From the cell containing the given text, extract its center point as [X, Y] coordinate. 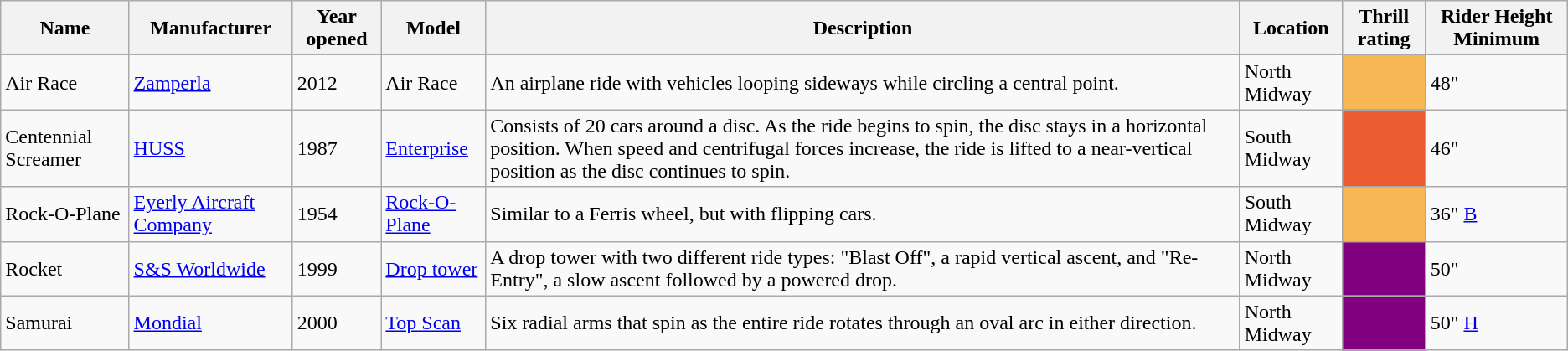
Rider Height Minimum [1496, 28]
HUSS [211, 148]
Mondial [211, 323]
Similar to a Ferris wheel, but with flipping cars. [863, 214]
1954 [337, 214]
Name [65, 28]
S&S Worldwide [211, 268]
Eyerly Aircraft Company [211, 214]
Enterprise [434, 148]
Year opened [337, 28]
Manufacturer [211, 28]
46" [1496, 148]
50" [1496, 268]
Location [1291, 28]
Top Scan [434, 323]
An airplane ride with vehicles looping sideways while circling a central point. [863, 82]
36" B [1496, 214]
48" [1496, 82]
Thrill rating [1384, 28]
2012 [337, 82]
Centennial Screamer [65, 148]
A drop tower with two different ride types: "Blast Off", a rapid vertical ascent, and "Re-Entry", a slow ascent followed by a powered drop. [863, 268]
Description [863, 28]
Drop tower [434, 268]
1999 [337, 268]
50" H [1496, 323]
Samurai [65, 323]
Six radial arms that spin as the entire ride rotates through an oval arc in either direction. [863, 323]
2000 [337, 323]
Zamperla [211, 82]
Rocket [65, 268]
Model [434, 28]
1987 [337, 148]
